Detect which cell encompasses the target text, then output its (x, y) center coordinate. 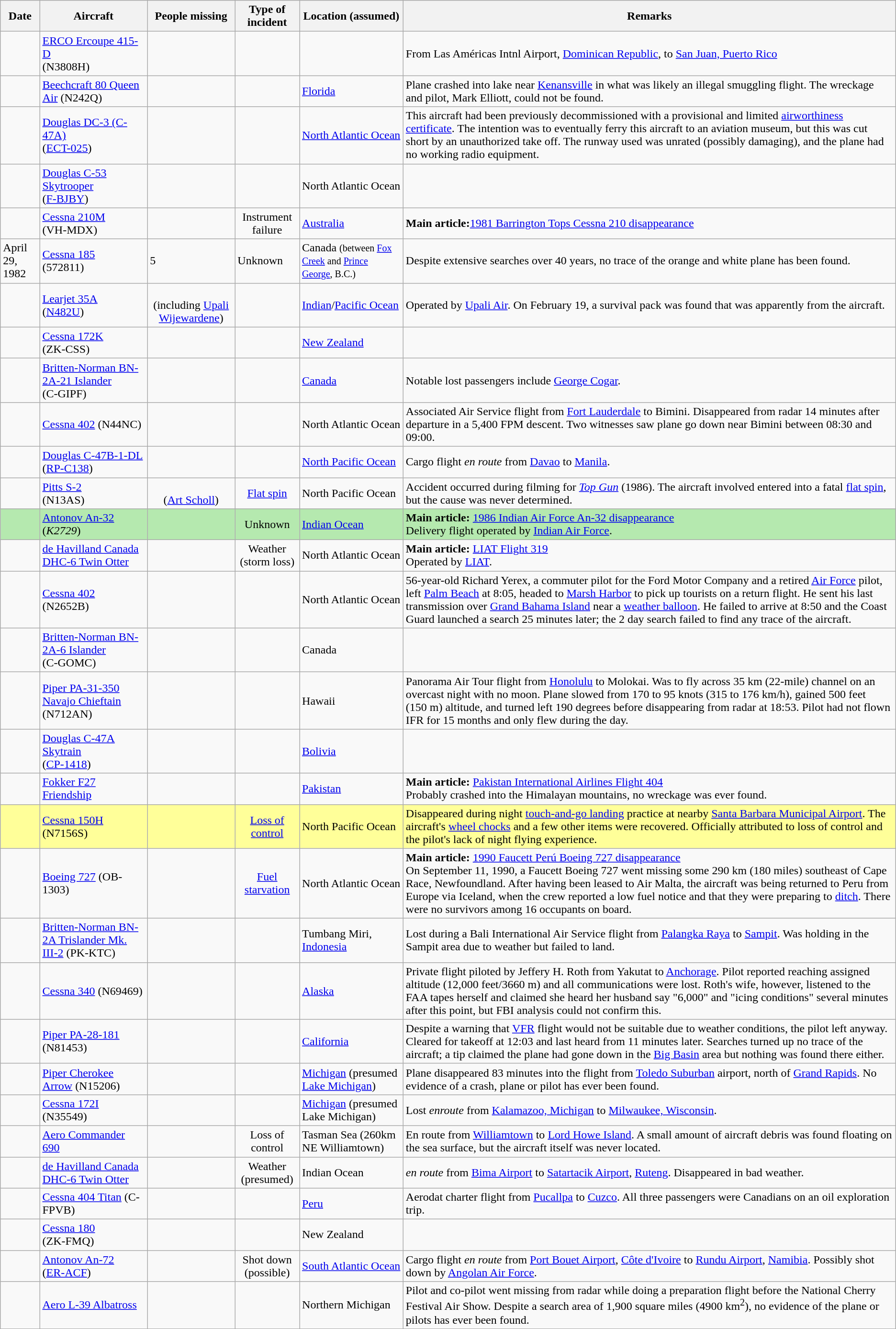
Alaska (351, 991)
Date (20, 16)
Canada (between Fox Creek and Prince George, B.C.) (351, 261)
Australia (351, 223)
Notable lost passengers include George Cogar. (649, 380)
Piper Cherokee Arrow (N15206) (94, 1079)
From Las Américas Intnl Airport, Dominican Republic, to San Juan, Puerto Rico (649, 54)
California (351, 1041)
Cessna 180(ZK-FMQ) (94, 1235)
Douglas C-47A Skytrain(CP-1418) (94, 751)
Douglas DC-3 (C-47A)(ECT-025) (94, 135)
Tumbang Miri, Indonesia (351, 940)
Boeing 727 (OB-1303) (94, 883)
Bolivia (351, 751)
Cessna 185(572811) (94, 261)
Plane crashed into lake near Kenansville in what was likely an illegal smuggling flight. The wreckage and pilot, Mark Elliott, could not be found. (649, 91)
Remarks (649, 16)
Weather(storm loss) (267, 555)
Fokker F27 Friendship (94, 789)
Britten-Norman BN-2A Trislander Mk. III-2 (PK-KTC) (94, 940)
Accident occurred during filming for Top Gun (1986). The aircraft involved entered into a fatal flat spin, but the cause was never determined. (649, 493)
Flat spin (267, 493)
Operated by Upali Air. On February 19, a survival pack was found that was apparently from the aircraft. (649, 305)
Douglas C-53 Skytrooper(F-BJBY) (94, 186)
Location (assumed) (351, 16)
Northern Michigan (351, 1305)
Beechcraft 80 Queen Air (N242Q) (94, 91)
Cessna 402 (N44NC) (94, 424)
5 (191, 261)
Piper PA-31-350 Navajo Chieftain (N712AN) (94, 701)
Cargo flight en route from Port Bouet Airport, Côte d'Ivoire to Rundu Airport, Namibia. Possibly shot down by Angolan Air Force. (649, 1266)
Antonov An-72(ER-ACF) (94, 1266)
Pitts S-2(N13AS) (94, 493)
Cessna 172K(ZK-CSS) (94, 343)
Britten-Norman BN-2A-21 Islander(C-GIPF) (94, 380)
Main article:1981 Barrington Tops Cessna 210 disappearance (649, 223)
Cessna 404 Titan (C-FPVB) (94, 1204)
Shot down(possible) (267, 1266)
Antonov An-32(K2729) (94, 525)
Tasman Sea (260km NE Williamtown) (351, 1141)
ERCO Ercoupe 415-D (N3808H) (94, 54)
Main article: Pakistan International Airlines Flight 404Probably crashed into the Himalayan mountains, no wreckage was ever found. (649, 789)
Pakistan (351, 789)
People missing (191, 16)
Lost during a Bali International Air Service flight from Palangka Raya to Sampit. Was holding in the Sampit area due to weather but failed to land. (649, 940)
(including Upali Wijewardene) (191, 305)
Britten-Norman BN-2A-6 Islander(C-GOMC) (94, 650)
Piper PA-28-181 (N81453) (94, 1041)
Florida (351, 91)
Peru (351, 1204)
Cessna 172I (N35549) (94, 1110)
Weather(presumed) (267, 1172)
Aero Commander 690 (94, 1141)
(Art Scholl) (191, 493)
Hawaii (351, 701)
Type of incident (267, 16)
Cessna 340 (N69469) (94, 991)
Main article: LIAT Flight 319Operated by LIAT. (649, 555)
Lost enroute from Kalamazoo, Michigan to Milwaukee, Wisconsin. (649, 1110)
Douglas C-47B-1-DL(RP-C138) (94, 462)
Indian/Pacific Ocean (351, 305)
Aircraft (94, 16)
Learjet 35A(N482U) (94, 305)
April 29, 1982 (20, 261)
Cessna 402(N2652B) (94, 599)
Aerodat charter flight from Pucallpa to Cuzco. All three passengers were Canadians on an oil exploration trip. (649, 1204)
Main article: 1986 Indian Air Force An-32 disappearanceDelivery flight operated by Indian Air Force. (649, 525)
Despite extensive searches over 40 years, no trace of the orange and white plane has been found. (649, 261)
Instrument failure (267, 223)
South Atlantic Ocean (351, 1266)
Fuel starvation (267, 883)
Cessna 150H(N7156S) (94, 826)
en route from Bima Airport to Satartacik Airport, Ruteng. Disappeared in bad weather. (649, 1172)
Aero L-39 Albatross (94, 1305)
Cessna 210M(VH-MDX) (94, 223)
Cargo flight en route from Davao to Manila. (649, 462)
